Identify which cell holds the provided text, then report its [X, Y] central coordinate. 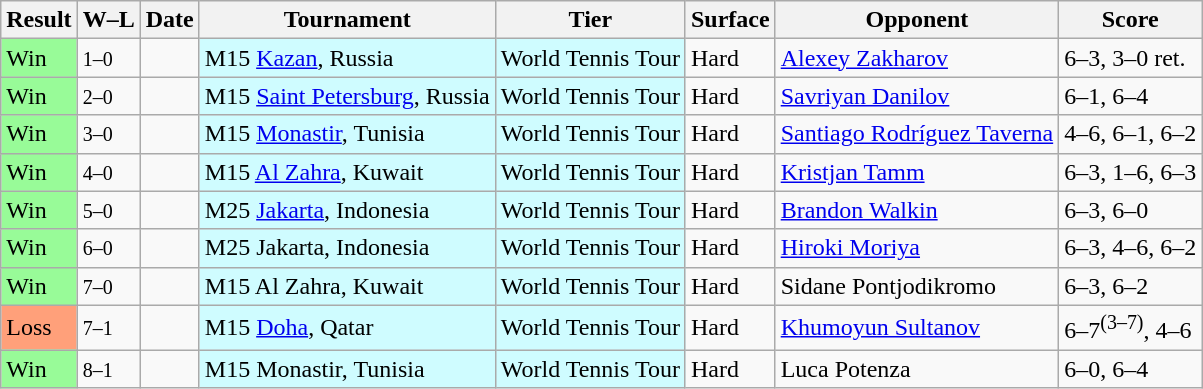
7–1 [108, 328]
6–3, 6–2 [1130, 286]
Loss [39, 328]
Brandon Walkin [917, 210]
Date [170, 20]
7–0 [108, 286]
1–0 [108, 58]
W–L [108, 20]
6–3, 6–0 [1130, 210]
Sidane Pontjodikromo [917, 286]
Kristjan Tamm [917, 172]
4–0 [108, 172]
M15 Kazan, Russia [347, 58]
Hiroki Moriya [917, 248]
M15 Doha, Qatar [347, 328]
8–1 [108, 369]
6–3, 4–6, 6–2 [1130, 248]
6–3, 1–6, 6–3 [1130, 172]
6–3, 3–0 ret. [1130, 58]
Result [39, 20]
6–7(3–7), 4–6 [1130, 328]
3–0 [108, 134]
M15 Saint Petersburg, Russia [347, 96]
4–6, 6–1, 6–2 [1130, 134]
Alexey Zakharov [917, 58]
5–0 [108, 210]
Luca Potenza [917, 369]
6–0, 6–4 [1130, 369]
Savriyan Danilov [917, 96]
6–0 [108, 248]
Santiago Rodríguez Taverna [917, 134]
Score [1130, 20]
6–1, 6–4 [1130, 96]
2–0 [108, 96]
Tier [590, 20]
Opponent [917, 20]
Khumoyun Sultanov [917, 328]
Surface [730, 20]
Tournament [347, 20]
